Return [x, y] of the center of cell containing provided text 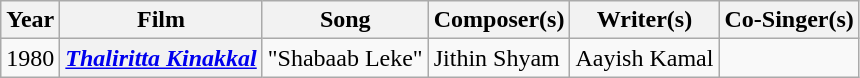
Thaliritta Kinakkal [161, 58]
Writer(s) [644, 20]
Film [161, 20]
Song [345, 20]
"Shabaab Leke" [345, 58]
Aayish Kamal [644, 58]
Year [30, 20]
Composer(s) [499, 20]
Jithin Shyam [499, 58]
Co-Singer(s) [789, 20]
1980 [30, 58]
